Find where the given text appears and provide that cell's center as [X, Y] coordinate. 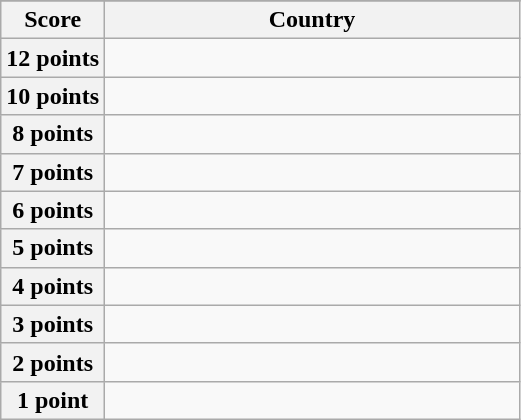
8 points [53, 134]
4 points [53, 286]
Country [312, 20]
2 points [53, 362]
3 points [53, 324]
7 points [53, 172]
10 points [53, 96]
Score [53, 20]
5 points [53, 248]
1 point [53, 400]
6 points [53, 210]
12 points [53, 58]
